Pinpoint the cell where the given text exists, returning its (x, y) midpoint coordinate. 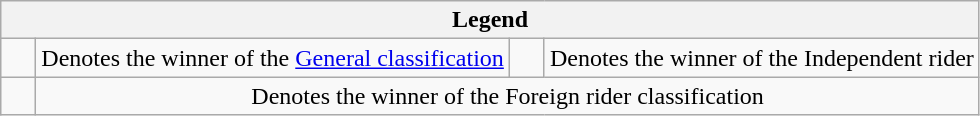
Legend (490, 20)
Denotes the winner of the Foreign rider classification (508, 96)
Denotes the winner of the Independent rider (762, 58)
Denotes the winner of the General classification (273, 58)
